Output the [x, y] coordinate of the center of the cell containing the given text.  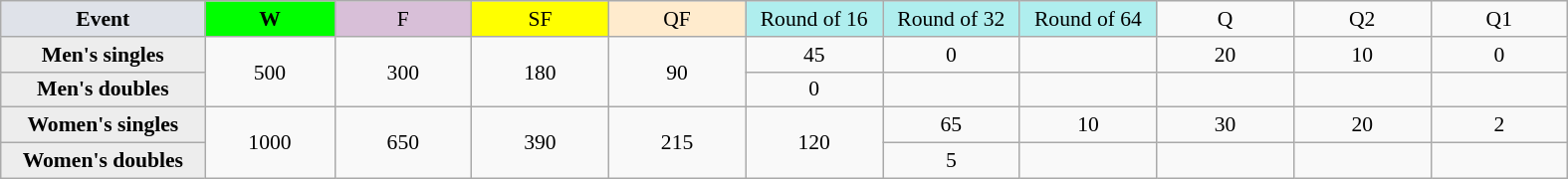
QF [677, 19]
Men's doubles [104, 89]
Q [1226, 19]
W [270, 19]
45 [814, 55]
1000 [270, 143]
30 [1226, 125]
300 [403, 72]
390 [541, 143]
180 [541, 72]
65 [951, 125]
Q1 [1499, 19]
Event [104, 19]
Round of 64 [1088, 19]
Women's singles [104, 125]
Men's singles [104, 55]
120 [814, 143]
Round of 32 [951, 19]
500 [270, 72]
SF [541, 19]
5 [951, 161]
215 [677, 143]
Round of 16 [814, 19]
Q2 [1362, 19]
2 [1499, 125]
F [403, 19]
650 [403, 143]
90 [677, 72]
Women's doubles [104, 161]
